Locate the cell with the specified text and output its [x, y] center coordinate. 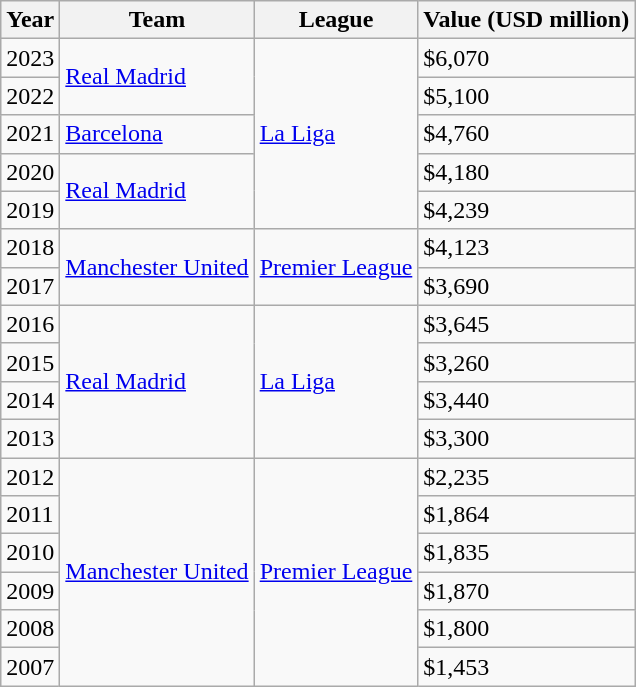
2018 [30, 248]
2022 [30, 96]
$1,835 [526, 553]
$2,235 [526, 477]
2011 [30, 515]
2013 [30, 438]
League [336, 20]
2020 [30, 172]
$3,300 [526, 438]
2010 [30, 553]
2019 [30, 210]
2023 [30, 58]
2015 [30, 362]
$1,870 [526, 591]
$3,645 [526, 324]
Value (USD million) [526, 20]
Year [30, 20]
Team [157, 20]
2016 [30, 324]
$1,453 [526, 667]
2017 [30, 286]
2012 [30, 477]
$4,239 [526, 210]
2014 [30, 400]
$4,123 [526, 248]
$6,070 [526, 58]
2009 [30, 591]
$3,260 [526, 362]
$3,690 [526, 286]
$4,180 [526, 172]
$1,864 [526, 515]
$1,800 [526, 629]
$3,440 [526, 400]
$4,760 [526, 134]
2021 [30, 134]
Barcelona [157, 134]
$5,100 [526, 96]
2007 [30, 667]
2008 [30, 629]
